Extract the [x, y] coordinate from the center of the cell holding the provided text.  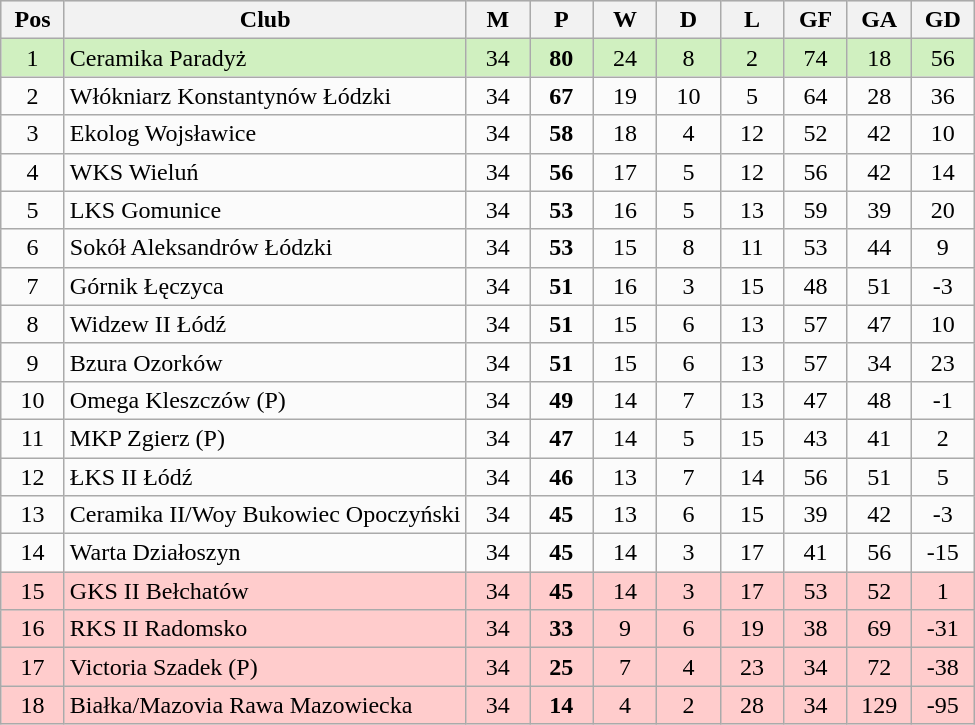
W [625, 20]
Włókniarz Konstantynów Łódzki [265, 96]
Bzura Ozorków [265, 362]
P [562, 20]
WKS Wieluń [265, 172]
44 [879, 248]
38 [816, 629]
Pos [33, 20]
LKS Gomunice [265, 210]
-15 [943, 553]
69 [879, 629]
46 [562, 477]
GF [816, 20]
M [498, 20]
RKS II Radomsko [265, 629]
Ekolog Wojsławice [265, 134]
80 [562, 58]
72 [879, 667]
59 [816, 210]
36 [943, 96]
D [689, 20]
-95 [943, 705]
Białka/Mazovia Rawa Mazowiecka [265, 705]
GKS II Bełchatów [265, 591]
129 [879, 705]
Victoria Szadek (P) [265, 667]
25 [562, 667]
Warta Działoszyn [265, 553]
GA [879, 20]
43 [816, 438]
-1 [943, 400]
24 [625, 58]
Omega Kleszczów (P) [265, 400]
Ceramika Paradyż [265, 58]
MKP Zgierz (P) [265, 438]
Górnik Łęczyca [265, 286]
L [752, 20]
49 [562, 400]
Widzew II Łódź [265, 324]
Club [265, 20]
64 [816, 96]
Sokół Aleksandrów Łódzki [265, 248]
20 [943, 210]
74 [816, 58]
67 [562, 96]
-31 [943, 629]
GD [943, 20]
ŁKS II Łódź [265, 477]
Ceramika II/Woy Bukowiec Opoczyński [265, 515]
33 [562, 629]
-38 [943, 667]
58 [562, 134]
